Capture the cell that displays the provided text and extract its (X, Y) central coordinate. 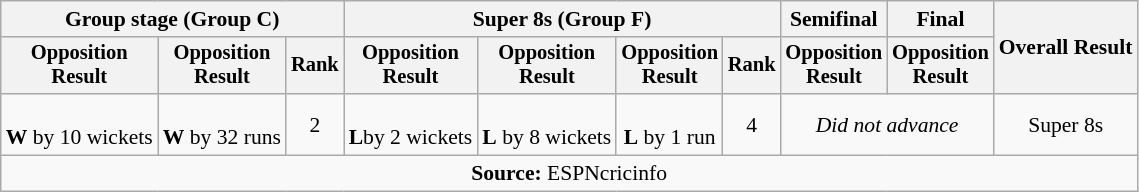
Overall Result (1066, 48)
W by 10 wickets (80, 124)
Super 8s (Group F) (562, 19)
Did not advance (888, 124)
2 (315, 124)
Source: ESPNcricinfo (570, 174)
L by 8 wickets (546, 124)
W by 32 runs (222, 124)
Lby 2 wickets (411, 124)
4 (752, 124)
Super 8s (1066, 124)
Semifinal (834, 19)
L by 1 run (670, 124)
Final (940, 19)
Group stage (Group C) (172, 19)
